Search for the cell housing the specified text and yield its (x, y) center coordinate. 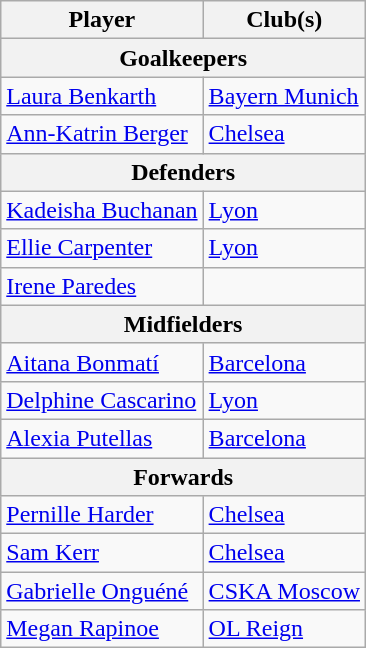
Player (102, 20)
Midfielders (184, 324)
Goalkeepers (184, 58)
Alexia Putellas (102, 438)
Ann-Katrin Berger (102, 134)
Aitana Bonmatí (102, 362)
Club(s) (284, 20)
OL Reign (284, 629)
Delphine Cascarino (102, 400)
Bayern Munich (284, 96)
Sam Kerr (102, 553)
Ellie Carpenter (102, 248)
Kadeisha Buchanan (102, 210)
Pernille Harder (102, 515)
Defenders (184, 172)
CSKA Moscow (284, 591)
Laura Benkarth (102, 96)
Gabrielle Onguéné (102, 591)
Megan Rapinoe (102, 629)
Forwards (184, 477)
Irene Paredes (102, 286)
